From the cell containing the given text, extract its center point as (X, Y) coordinate. 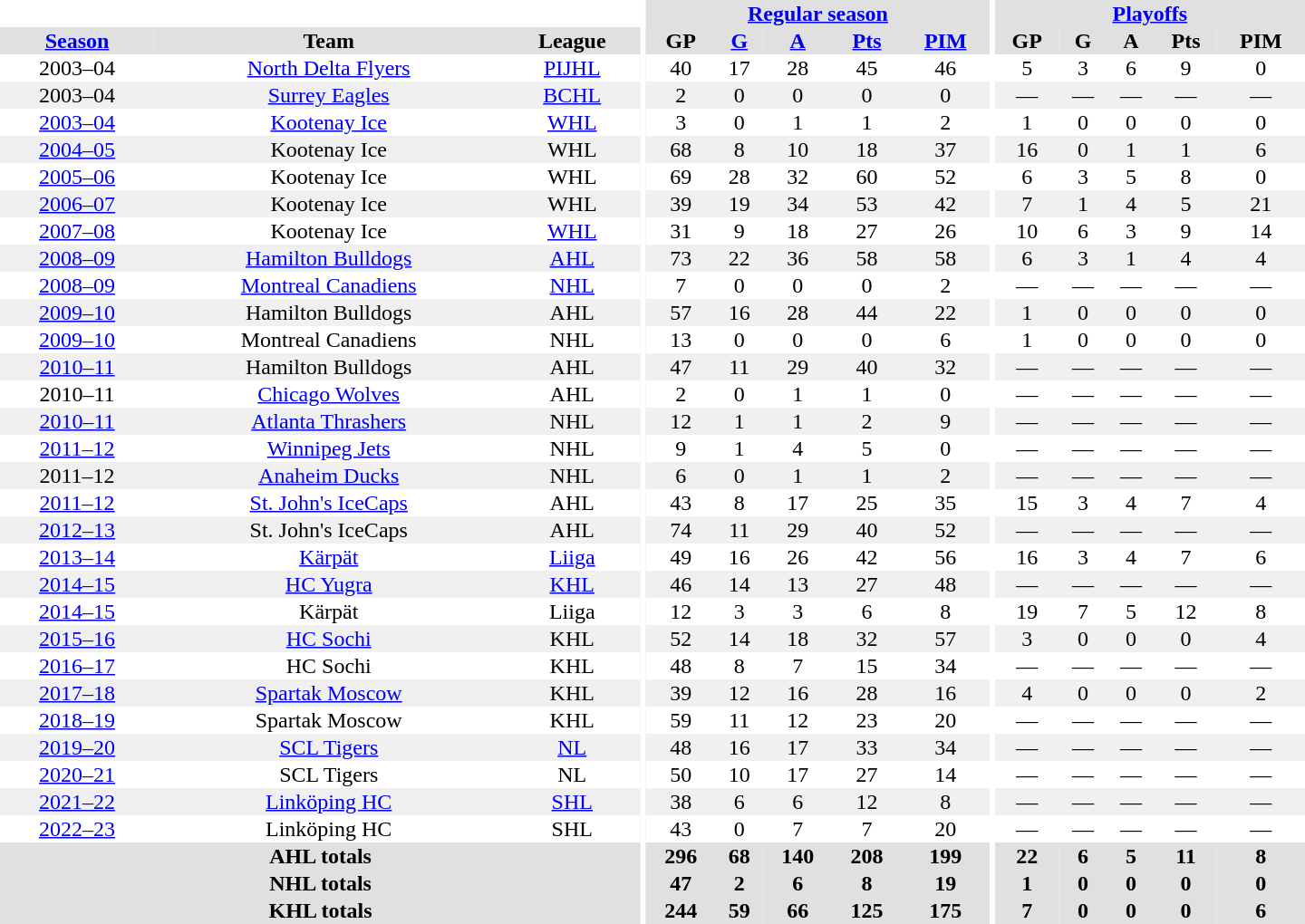
35 (946, 503)
50 (681, 775)
North Delta Flyers (328, 68)
Anaheim Ducks (328, 476)
21 (1261, 204)
73 (681, 258)
KHL totals (321, 910)
Team (328, 41)
69 (681, 177)
Season (77, 41)
2004–05 (77, 149)
296 (681, 856)
2019–20 (77, 747)
36 (797, 258)
33 (866, 747)
Chicago Wolves (328, 394)
2007–08 (77, 231)
49 (681, 557)
74 (681, 530)
208 (866, 856)
2016–17 (77, 666)
PIJHL (572, 68)
HC Yugra (328, 584)
199 (946, 856)
Winnipeg Jets (328, 448)
Atlanta Thrashers (328, 421)
45 (866, 68)
60 (866, 177)
2022–23 (77, 829)
125 (866, 910)
Playoffs (1150, 14)
44 (866, 313)
25 (866, 503)
AHL totals (321, 856)
League (572, 41)
140 (797, 856)
2020–21 (77, 775)
2013–14 (77, 557)
244 (681, 910)
2015–16 (77, 639)
175 (946, 910)
2017–18 (77, 693)
66 (797, 910)
2018–19 (77, 720)
38 (681, 802)
2012–13 (77, 530)
2006–07 (77, 204)
NHL totals (321, 883)
Surrey Eagles (328, 95)
23 (866, 720)
BCHL (572, 95)
56 (946, 557)
2021–22 (77, 802)
37 (946, 149)
53 (866, 204)
Regular season (817, 14)
31 (681, 231)
2005–06 (77, 177)
